Find where the given text appears and provide that cell's center as [x, y] coordinate. 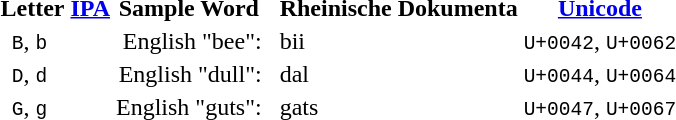
English "dull": [190, 74]
English "bee": [190, 41]
dal [398, 74]
bii [398, 41]
